Search for the cell housing the specified text and yield its [X, Y] center coordinate. 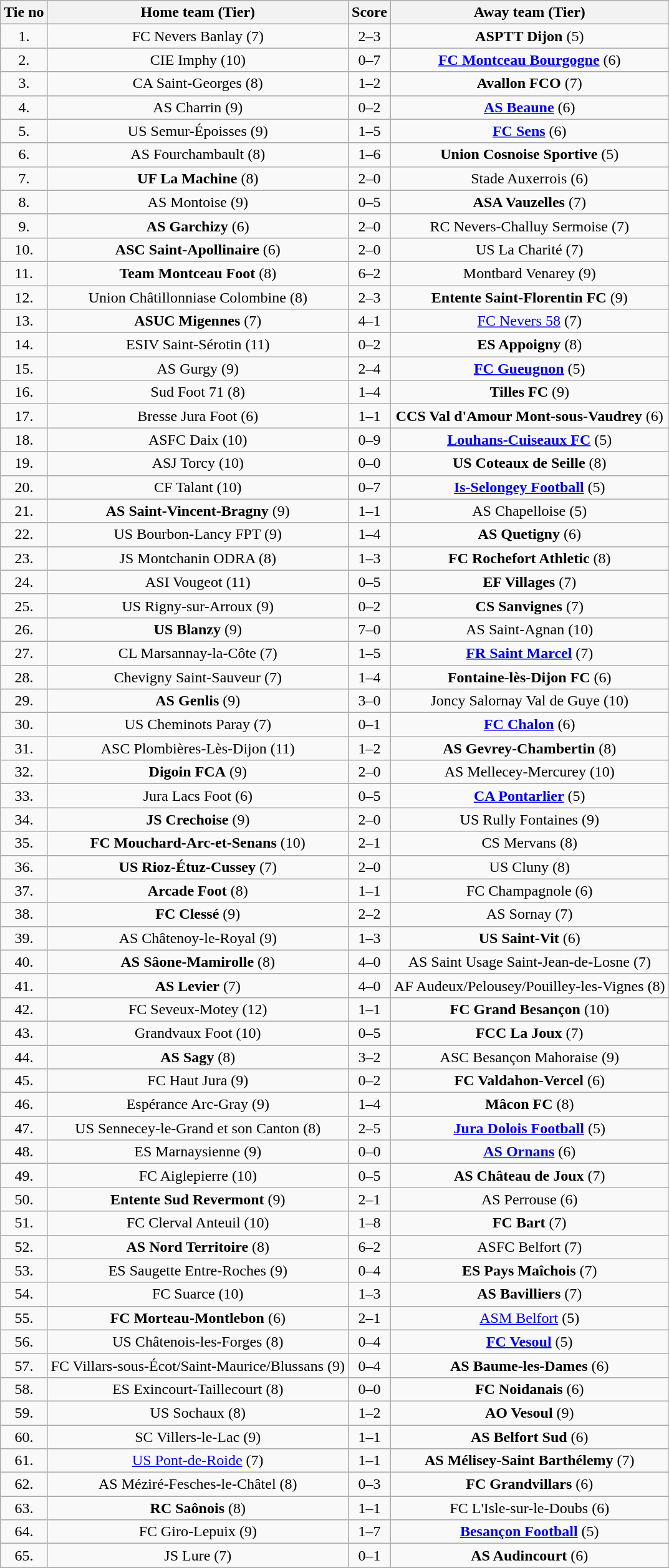
12. [24, 298]
ES Saugette Entre-Roches (9) [198, 1270]
FC Grand Besançon (10) [529, 1009]
26. [24, 629]
Bresse Jura Foot (6) [198, 416]
ES Marnaysienne (9) [198, 1152]
36. [24, 867]
16. [24, 392]
FCC La Joux (7) [529, 1033]
ASI Vougeot (11) [198, 582]
Tilles FC (9) [529, 392]
Arcade Foot (8) [198, 891]
ASC Besançon Mahoraise (9) [529, 1057]
US Bourbon-Lancy FPT (9) [198, 535]
Montbard Venarey (9) [529, 273]
FC Clessé (9) [198, 914]
2–4 [370, 369]
RC Saônois (8) [198, 1508]
SC Villers-le-Lac (9) [198, 1436]
AS Château de Joux (7) [529, 1176]
33. [24, 796]
34. [24, 820]
FC Villars-sous-Écot/Saint-Maurice/Blussans (9) [198, 1365]
CL Marsannay-la-Côte (7) [198, 653]
US Saint-Vit (6) [529, 938]
ASA Vauzelles (7) [529, 202]
1–6 [370, 155]
FC Suarce (10) [198, 1294]
35. [24, 843]
ASPTT Dijon (5) [529, 36]
JS Lure (7) [198, 1556]
AS Garchizy (6) [198, 226]
13. [24, 321]
Stade Auxerrois (6) [529, 178]
AS Audincourt (6) [529, 1556]
AS Nord Territoire (8) [198, 1247]
62. [24, 1484]
1–7 [370, 1532]
4. [24, 107]
US Sennecey-le-Grand et son Canton (8) [198, 1128]
AS Baume-les-Dames (6) [529, 1365]
7. [24, 178]
AS Sagy (8) [198, 1057]
FC Nevers 58 (7) [529, 321]
20. [24, 487]
8. [24, 202]
57. [24, 1365]
32. [24, 772]
FC Mouchard-Arc-et-Senans (10) [198, 843]
2–2 [370, 914]
AS Charrin (9) [198, 107]
AS Beaune (6) [529, 107]
FC Champagnole (6) [529, 891]
ES Pays Maîchois (7) [529, 1270]
Away team (Tier) [529, 12]
AS Sornay (7) [529, 914]
US Rigny-sur-Arroux (9) [198, 606]
2–5 [370, 1128]
AS Quetigny (6) [529, 535]
Espérance Arc-Gray (9) [198, 1105]
Mâcon FC (8) [529, 1105]
51. [24, 1223]
Avallon FCO (7) [529, 84]
AS Genlis (9) [198, 701]
Digoin FCA (9) [198, 772]
FC Nevers Banlay (7) [198, 36]
24. [24, 582]
Besançon Football (5) [529, 1532]
AO Vesoul (9) [529, 1413]
AS Saint-Agnan (10) [529, 629]
55. [24, 1318]
1–8 [370, 1223]
64. [24, 1532]
23. [24, 558]
US Cheminots Paray (7) [198, 725]
Team Montceau Foot (8) [198, 273]
3. [24, 84]
AS Montoise (9) [198, 202]
Fontaine-lès-Dijon FC (6) [529, 677]
Grandvaux Foot (10) [198, 1033]
US Coteaux de Seille (8) [529, 463]
FC L'Isle-sur-le-Doubs (6) [529, 1508]
Is-Selongey Football (5) [529, 487]
1. [24, 36]
AS Châtenoy-le-Royal (9) [198, 938]
54. [24, 1294]
45. [24, 1081]
31. [24, 748]
46. [24, 1105]
47. [24, 1128]
15. [24, 369]
AS Saint-Vincent-Bragny (9) [198, 511]
US Pont-de-Roide (7) [198, 1461]
44. [24, 1057]
FC Gueugnon (5) [529, 369]
AS Méziré-Fesches-le-Châtel (8) [198, 1484]
AS Chapelloise (5) [529, 511]
Entente Saint-Florentin FC (9) [529, 298]
JS Montchanin ODRA (8) [198, 558]
UF La Machine (8) [198, 178]
5. [24, 131]
52. [24, 1247]
19. [24, 463]
Louhans-Cuiseaux FC (5) [529, 440]
0–3 [370, 1484]
FC Haut Jura (9) [198, 1081]
39. [24, 938]
18. [24, 440]
ASC Saint-Apollinaire (6) [198, 249]
27. [24, 653]
53. [24, 1270]
49. [24, 1176]
US Blanzy (9) [198, 629]
29. [24, 701]
FC Rochefort Athletic (8) [529, 558]
CF Talant (10) [198, 487]
FC Noidanais (6) [529, 1389]
AS Gurgy (9) [198, 369]
Jura Lacs Foot (6) [198, 796]
AS Saint Usage Saint-Jean-de-Losne (7) [529, 962]
59. [24, 1413]
11. [24, 273]
CCS Val d'Amour Mont-sous-Vaudrey (6) [529, 416]
7–0 [370, 629]
AS Bavilliers (7) [529, 1294]
US Rioz-Étuz-Cussey (7) [198, 867]
US Rully Fontaines (9) [529, 820]
AS Mélisey-Saint Barthélemy (7) [529, 1461]
14. [24, 345]
US Sochaux (8) [198, 1413]
CA Pontarlier (5) [529, 796]
3–0 [370, 701]
FC Seveux-Motey (12) [198, 1009]
ASM Belfort (5) [529, 1318]
ASJ Torcy (10) [198, 463]
63. [24, 1508]
ES Exincourt-Taillecourt (8) [198, 1389]
CA Saint-Georges (8) [198, 84]
FC Grandvillars (6) [529, 1484]
US Semur-Époisses (9) [198, 131]
60. [24, 1436]
FC Chalon (6) [529, 725]
40. [24, 962]
FC Sens (6) [529, 131]
37. [24, 891]
58. [24, 1389]
CS Mervans (8) [529, 843]
48. [24, 1152]
9. [24, 226]
Chevigny Saint-Sauveur (7) [198, 677]
25. [24, 606]
FC Aiglepierre (10) [198, 1176]
3–2 [370, 1057]
21. [24, 511]
22. [24, 535]
2. [24, 60]
ASFC Daix (10) [198, 440]
Union Cosnoise Sportive (5) [529, 155]
CS Sanvignes (7) [529, 606]
CIE Imphy (10) [198, 60]
JS Crechoise (9) [198, 820]
FC Morteau-Montlebon (6) [198, 1318]
US Cluny (8) [529, 867]
RC Nevers-Challuy Sermoise (7) [529, 226]
Entente Sud Revermont (9) [198, 1199]
AF Audeux/Pelousey/Pouilley-les-Vignes (8) [529, 985]
30. [24, 725]
Jura Dolois Football (5) [529, 1128]
FC Bart (7) [529, 1223]
42. [24, 1009]
ESIV Saint-Sérotin (11) [198, 345]
AS Perrouse (6) [529, 1199]
US La Charité (7) [529, 249]
AS Fourchambault (8) [198, 155]
FR Saint Marcel (7) [529, 653]
50. [24, 1199]
AS Mellecey-Mercurey (10) [529, 772]
EF Villages (7) [529, 582]
Tie no [24, 12]
4–1 [370, 321]
ASFC Belfort (7) [529, 1247]
FC Giro-Lepuix (9) [198, 1532]
Score [370, 12]
Sud Foot 71 (8) [198, 392]
38. [24, 914]
10. [24, 249]
61. [24, 1461]
FC Vesoul (5) [529, 1342]
FC Valdahon-Vercel (6) [529, 1081]
Union Châtillonniase Colombine (8) [198, 298]
AS Belfort Sud (6) [529, 1436]
US Châtenois-les-Forges (8) [198, 1342]
0–9 [370, 440]
ES Appoigny (8) [529, 345]
6. [24, 155]
AS Gevrey-Chambertin (8) [529, 748]
FC Montceau Bourgogne (6) [529, 60]
65. [24, 1556]
Joncy Salornay Val de Guye (10) [529, 701]
ASUC Migennes (7) [198, 321]
AS Sâone-Mamirolle (8) [198, 962]
56. [24, 1342]
41. [24, 985]
AS Ornans (6) [529, 1152]
AS Levier (7) [198, 985]
ASC Plombières-Lès-Dijon (11) [198, 748]
Home team (Tier) [198, 12]
43. [24, 1033]
FC Clerval Anteuil (10) [198, 1223]
28. [24, 677]
17. [24, 416]
